Scan for the cell matching the given text and deliver its [X, Y] coordinate at center. 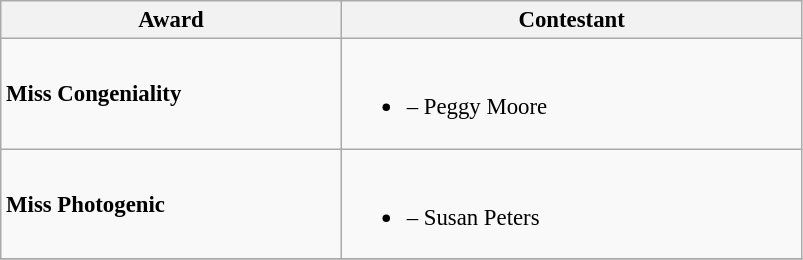
Award [172, 20]
Miss Photogenic [172, 204]
Miss Congeniality [172, 94]
– Susan Peters [572, 204]
– Peggy Moore [572, 94]
Contestant [572, 20]
